Pinpoint the cell where the given text exists, returning its (X, Y) midpoint coordinate. 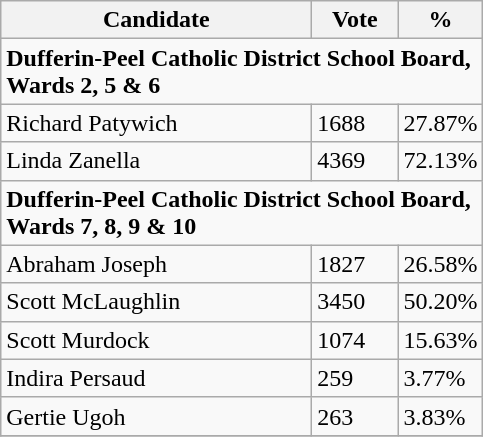
Vote (355, 20)
1688 (355, 123)
3450 (355, 302)
259 (355, 378)
1074 (355, 340)
Richard Patywich (156, 123)
Linda Zanella (156, 161)
26.58% (440, 264)
Indira Persaud (156, 378)
27.87% (440, 123)
4369 (355, 161)
3.83% (440, 416)
% (440, 20)
Scott McLaughlin (156, 302)
Abraham Joseph (156, 264)
3.77% (440, 378)
263 (355, 416)
Scott Murdock (156, 340)
1827 (355, 264)
Dufferin-Peel Catholic District School Board, Wards 2, 5 & 6 (242, 72)
Dufferin-Peel Catholic District School Board, Wards 7, 8, 9 & 10 (242, 212)
72.13% (440, 161)
Gertie Ugoh (156, 416)
50.20% (440, 302)
Candidate (156, 20)
15.63% (440, 340)
